Locate the cell with the specified text and output its [X, Y] center coordinate. 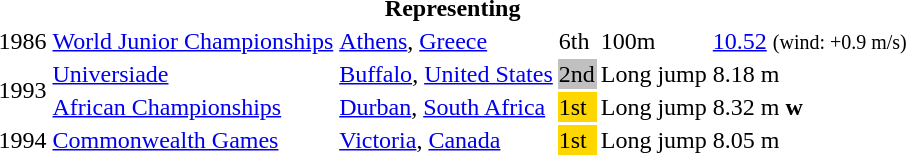
World Junior Championships [193, 41]
African Championships [193, 107]
Universiade [193, 74]
2nd [576, 74]
Victoria, Canada [446, 140]
Athens, Greece [446, 41]
Commonwealth Games [193, 140]
6th [576, 41]
Buffalo, United States [446, 74]
100m [654, 41]
Durban, South Africa [446, 107]
